Return [X, Y] of the center of cell containing provided text 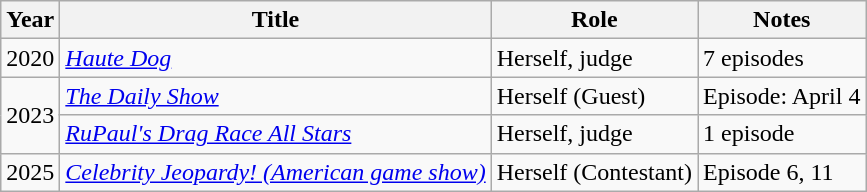
Celebrity Jeopardy! (American game show) [276, 172]
Notes [782, 20]
Episode 6, 11 [782, 172]
2020 [30, 58]
Haute Dog [276, 58]
Episode: April 4 [782, 96]
Title [276, 20]
Year [30, 20]
1 episode [782, 134]
7 episodes [782, 58]
2025 [30, 172]
Herself (Contestant) [594, 172]
Herself (Guest) [594, 96]
Role [594, 20]
2023 [30, 115]
RuPaul's Drag Race All Stars [276, 134]
The Daily Show [276, 96]
